Capture the cell that displays the provided text and extract its [X, Y] central coordinate. 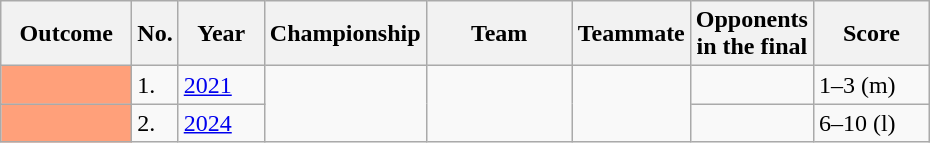
Championship [345, 34]
Outcome [66, 34]
Team [499, 34]
Opponents in the final [752, 34]
Teammate [631, 34]
2021 [221, 85]
1. [155, 85]
1–3 (m) [871, 85]
Year [221, 34]
No. [155, 34]
Score [871, 34]
2. [155, 123]
6–10 (l) [871, 123]
2024 [221, 123]
